Search for the cell housing the specified text and yield its [X, Y] center coordinate. 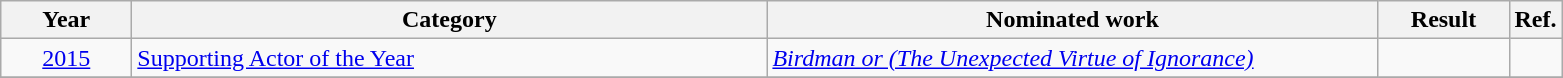
Nominated work [1072, 20]
Year [66, 20]
Category [450, 20]
Ref. [1536, 20]
Birdman or (The Unexpected Virtue of Ignorance) [1072, 58]
Supporting Actor of the Year [450, 58]
2015 [66, 58]
Result [1444, 20]
